Identify which cell holds the provided text, then report its [X, Y] central coordinate. 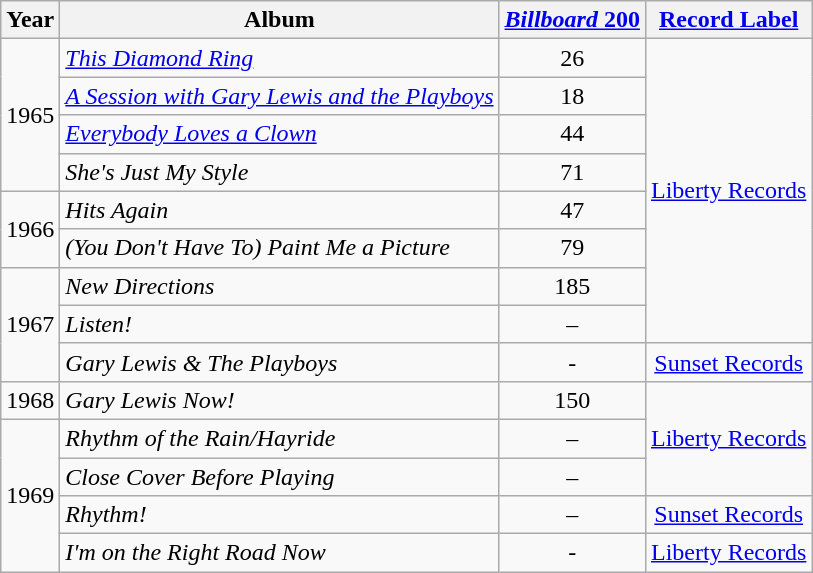
Everybody Loves a Clown [280, 134]
150 [572, 400]
47 [572, 210]
18 [572, 96]
Album [280, 20]
Gary Lewis Now! [280, 400]
Billboard 200 [572, 20]
1967 [30, 324]
She's Just My Style [280, 172]
Listen! [280, 324]
1968 [30, 400]
I'm on the Right Road Now [280, 553]
79 [572, 248]
Year [30, 20]
26 [572, 58]
Rhythm! [280, 515]
1966 [30, 229]
Hits Again [280, 210]
New Directions [280, 286]
1969 [30, 495]
Gary Lewis & The Playboys [280, 362]
71 [572, 172]
Record Label [728, 20]
1965 [30, 115]
(You Don't Have To) Paint Me a Picture [280, 248]
A Session with Gary Lewis and the Playboys [280, 96]
This Diamond Ring [280, 58]
185 [572, 286]
44 [572, 134]
Rhythm of the Rain/Hayride [280, 438]
Close Cover Before Playing [280, 477]
